Return the [X, Y] coordinate for the center point of the cell that contains the specified text.  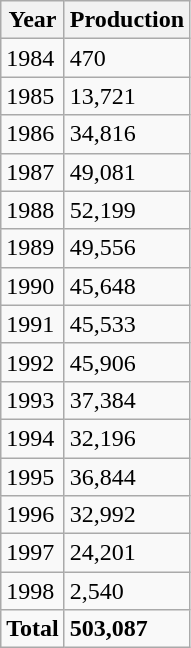
Production [126, 20]
36,844 [126, 477]
34,816 [126, 134]
470 [126, 58]
2,540 [126, 591]
1984 [33, 58]
1992 [33, 362]
45,533 [126, 324]
1989 [33, 248]
1996 [33, 515]
49,556 [126, 248]
32,992 [126, 515]
1995 [33, 477]
1985 [33, 96]
24,201 [126, 553]
1994 [33, 438]
503,087 [126, 629]
32,196 [126, 438]
45,906 [126, 362]
Total [33, 629]
Year [33, 20]
1986 [33, 134]
1991 [33, 324]
1997 [33, 553]
1990 [33, 286]
1998 [33, 591]
49,081 [126, 172]
37,384 [126, 400]
1988 [33, 210]
1987 [33, 172]
45,648 [126, 286]
1993 [33, 400]
13,721 [126, 96]
52,199 [126, 210]
